Determine the [X, Y] coordinate at the center of the cell enclosing the given text.  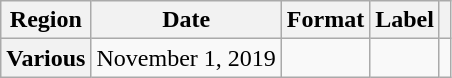
Various [46, 58]
Region [46, 20]
Format [325, 20]
Date [186, 20]
Label [405, 20]
November 1, 2019 [186, 58]
